Locate the cell with the specified text and output its [X, Y] center coordinate. 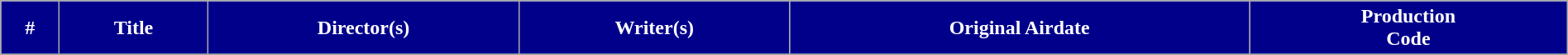
# [30, 28]
Title [134, 28]
Director(s) [363, 28]
Original Airdate [1020, 28]
ProductionCode [1409, 28]
Writer(s) [655, 28]
